Detect which cell encompasses the target text, then output its [x, y] center coordinate. 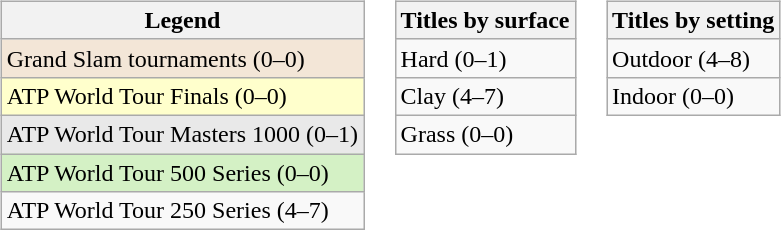
Grand Slam tournaments (0–0) [182, 58]
Clay (4–7) [485, 96]
Grass (0–0) [485, 134]
Titles by surface [485, 20]
ATP World Tour 500 Series (0–0) [182, 173]
Titles by setting [694, 20]
ATP World Tour Masters 1000 (0–1) [182, 134]
ATP World Tour Finals (0–0) [182, 96]
Hard (0–1) [485, 58]
Indoor (0–0) [694, 96]
ATP World Tour 250 Series (4–7) [182, 211]
Outdoor (4–8) [694, 58]
Legend [182, 20]
